From the cell containing the given text, extract its center point as [x, y] coordinate. 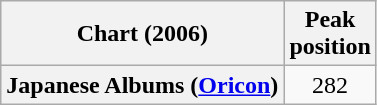
Peak position [330, 34]
Japanese Albums (Oricon) [142, 85]
Chart (2006) [142, 34]
282 [330, 85]
